Provide the (X, Y) coordinate of the cell's center where the given text is located.  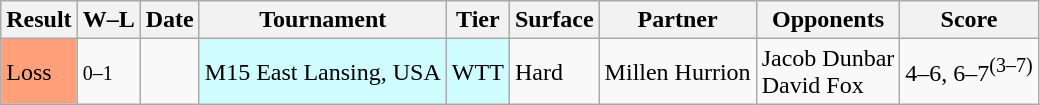
W–L (108, 20)
Opponents (828, 20)
4–6, 6–7(3–7) (969, 72)
Tournament (322, 20)
Date (170, 20)
Jacob Dunbar David Fox (828, 72)
Partner (678, 20)
Score (969, 20)
Surface (554, 20)
Hard (554, 72)
Tier (478, 20)
0–1 (108, 72)
Millen Hurrion (678, 72)
M15 East Lansing, USA (322, 72)
Result (39, 20)
Loss (39, 72)
WTT (478, 72)
